Extract the (x, y) coordinate from the center of the cell holding the provided text.  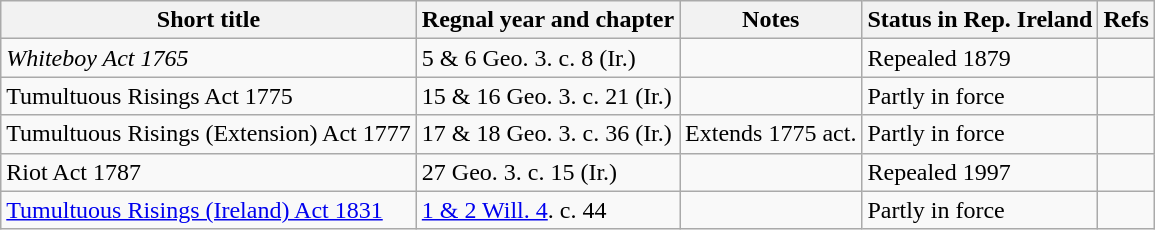
Riot Act 1787 (209, 172)
Regnal year and chapter (548, 20)
Whiteboy Act 1765 (209, 58)
5 & 6 Geo. 3. c. 8 (Ir.) (548, 58)
Tumultuous Risings Act 1775 (209, 96)
15 & 16 Geo. 3. c. 21 (Ir.) (548, 96)
Short title (209, 20)
Tumultuous Risings (Ireland) Act 1831 (209, 210)
Refs (1126, 20)
Repealed 1879 (980, 58)
17 & 18 Geo. 3. c. 36 (Ir.) (548, 134)
Notes (771, 20)
27 Geo. 3. c. 15 (Ir.) (548, 172)
1 & 2 Will. 4. c. 44 (548, 210)
Tumultuous Risings (Extension) Act 1777 (209, 134)
Repealed 1997 (980, 172)
Status in Rep. Ireland (980, 20)
Extends 1775 act. (771, 134)
